Extract the (x, y) coordinate from the center of the cell holding the provided text.  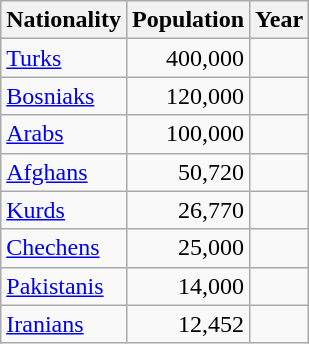
Bosniaks (64, 96)
Iranians (64, 324)
Arabs (64, 134)
Pakistanis (64, 286)
25,000 (188, 248)
12,452 (188, 324)
100,000 (188, 134)
120,000 (188, 96)
Turks (64, 58)
50,720 (188, 172)
26,770 (188, 210)
14,000 (188, 286)
400,000 (188, 58)
Population (188, 20)
Kurds (64, 210)
Afghans (64, 172)
Year (280, 20)
Nationality (64, 20)
Chechens (64, 248)
